Determine the [X, Y] coordinate at the center of the cell enclosing the given text.  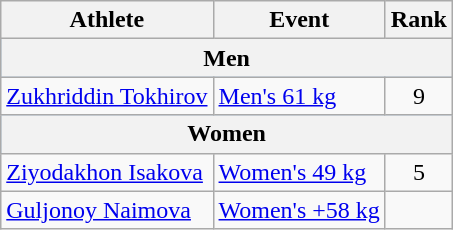
Guljonoy Naimova [107, 210]
Men's 61 kg [299, 96]
9 [418, 96]
5 [418, 172]
Event [299, 20]
Rank [418, 20]
Men [227, 58]
Ziyodakhon Isakova [107, 172]
Women's 49 kg [299, 172]
Women's +58 kg [299, 210]
Athlete [107, 20]
Women [227, 134]
Zukhriddin Tokhirov [107, 96]
